Return the (x, y) coordinate for the center point of the cell that contains the specified text.  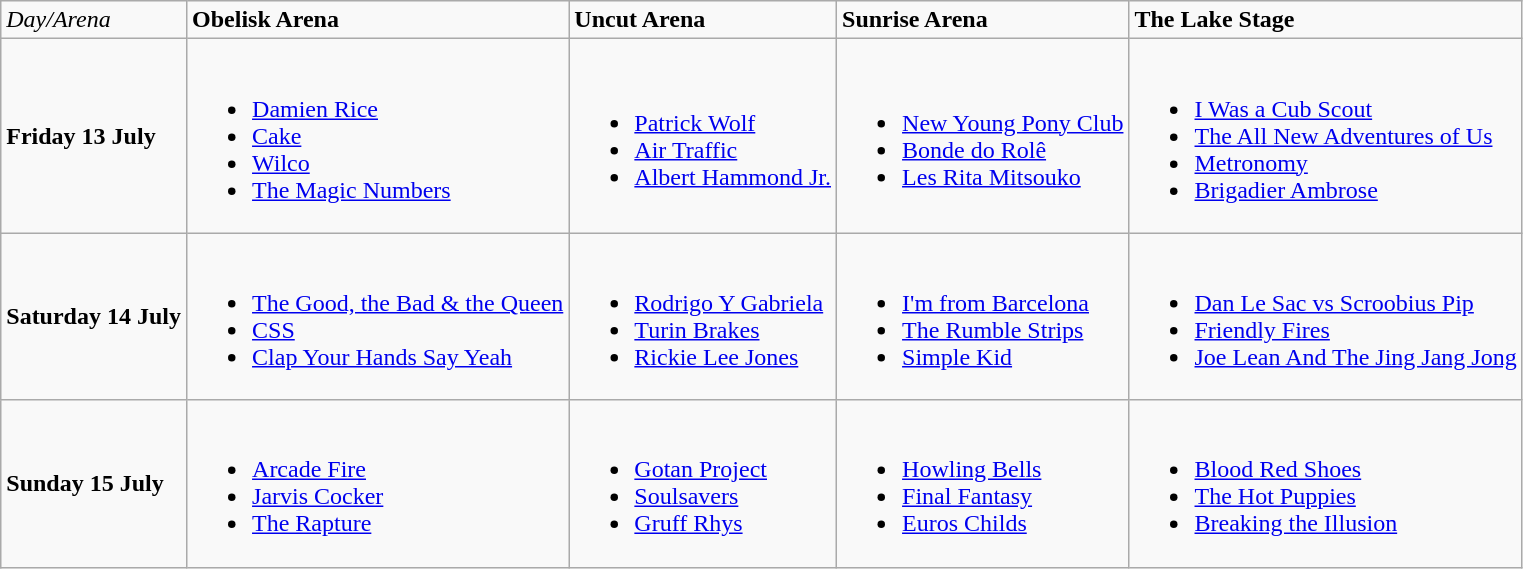
Obelisk Arena (378, 20)
Uncut Arena (703, 20)
Sunday 15 July (94, 484)
Dan Le Sac vs Scroobius PipFriendly FiresJoe Lean And The Jing Jang Jong (1326, 316)
Howling BellsFinal FantasyEuros Childs (983, 484)
The Lake Stage (1326, 20)
I Was a Cub ScoutThe All New Adventures of UsMetronomyBrigadier Ambrose (1326, 136)
Day/Arena (94, 20)
I'm from BarcelonaThe Rumble StripsSimple Kid (983, 316)
Saturday 14 July (94, 316)
Gotan ProjectSoulsaversGruff Rhys (703, 484)
Rodrigo Y GabrielaTurin BrakesRickie Lee Jones (703, 316)
Blood Red ShoesThe Hot PuppiesBreaking the Illusion (1326, 484)
The Good, the Bad & the QueenCSSClap Your Hands Say Yeah (378, 316)
Friday 13 July (94, 136)
Arcade FireJarvis CockerThe Rapture (378, 484)
New Young Pony ClubBonde do RolêLes Rita Mitsouko (983, 136)
Patrick WolfAir TrafficAlbert Hammond Jr. (703, 136)
Damien RiceCakeWilcoThe Magic Numbers (378, 136)
Sunrise Arena (983, 20)
